Extract the [x, y] coordinate from the center of the cell holding the provided text.  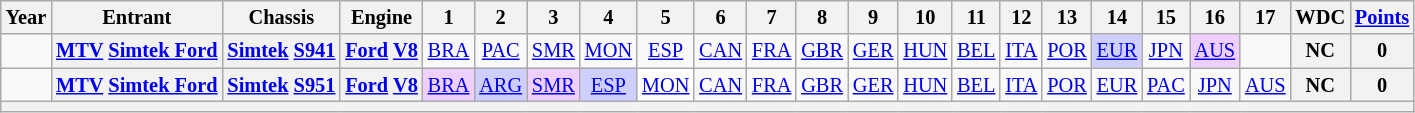
3 [554, 17]
17 [1265, 17]
1 [449, 17]
Entrant [136, 17]
Simtek S941 [281, 51]
Points [1382, 17]
12 [1021, 17]
15 [1166, 17]
WDC [1321, 17]
13 [1066, 17]
9 [873, 17]
6 [720, 17]
5 [666, 17]
14 [1117, 17]
Chassis [281, 17]
11 [976, 17]
Year [26, 17]
Simtek S951 [281, 85]
2 [500, 17]
8 [822, 17]
Engine [381, 17]
10 [925, 17]
16 [1215, 17]
7 [772, 17]
ARG [500, 85]
4 [608, 17]
